Locate the cell with the specified text and output its (x, y) center coordinate. 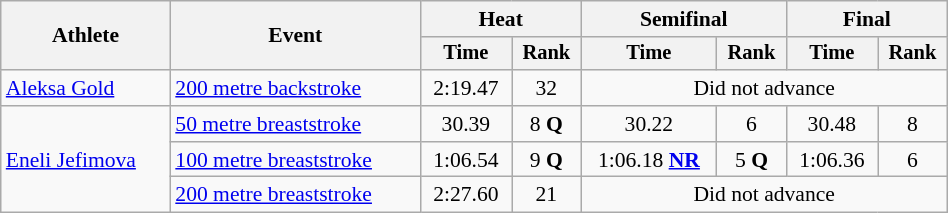
200 metre breaststroke (295, 195)
Semifinal (684, 19)
Aleksa Gold (86, 88)
50 metre breaststroke (295, 124)
Athlete (86, 36)
Eneli Jefimova (86, 160)
21 (547, 195)
100 metre breaststroke (295, 160)
Final (866, 19)
Heat (500, 19)
200 metre backstroke (295, 88)
5 Q (752, 160)
1:06.18 NR (649, 160)
1:06.36 (832, 160)
9 Q (547, 160)
1:06.54 (466, 160)
Event (295, 36)
8 Q (547, 124)
8 (913, 124)
32 (547, 88)
2:27.60 (466, 195)
30.48 (832, 124)
30.22 (649, 124)
30.39 (466, 124)
2:19.47 (466, 88)
